From the cell containing the given text, extract its center point as (X, Y) coordinate. 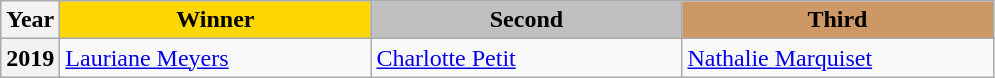
Charlotte Petit (526, 58)
Winner (216, 20)
Lauriane Meyers (216, 58)
Year (30, 20)
Nathalie Marquiset (838, 58)
Second (526, 20)
Third (838, 20)
2019 (30, 58)
